Return the (X, Y) coordinate for the center point of the cell that contains the specified text.  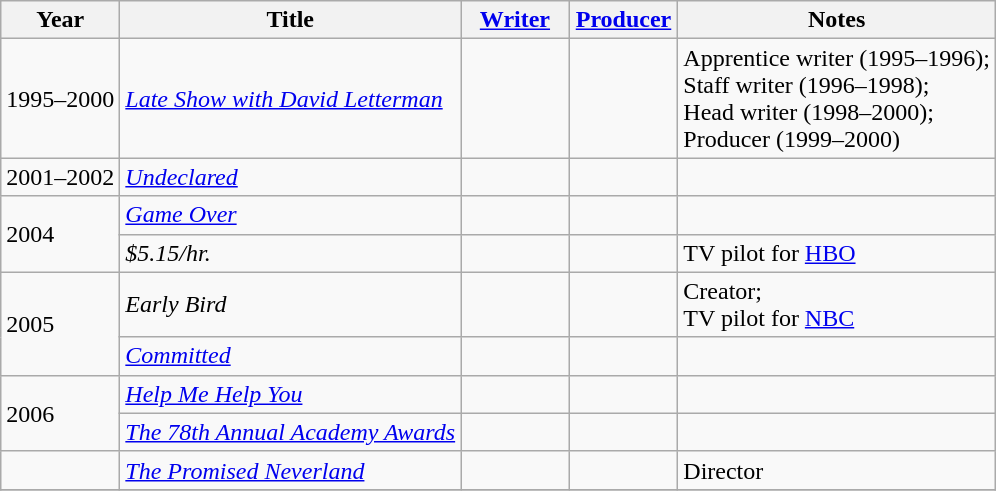
2005 (60, 324)
Year (60, 20)
Creator;TV pilot for NBC (837, 304)
2001–2002 (60, 177)
The Promised Neverland (290, 470)
Early Bird (290, 304)
Apprentice writer (1995–1996);Staff writer (1996–1998);Head writer (1998–2000);Producer (1999–2000) (837, 98)
2006 (60, 413)
Late Show with David Letterman (290, 98)
Game Over (290, 215)
Title (290, 20)
2004 (60, 234)
The 78th Annual Academy Awards (290, 432)
Writer (516, 20)
Undeclared (290, 177)
$5.15/hr. (290, 253)
Notes (837, 20)
Producer (624, 20)
Committed (290, 356)
Help Me Help You (290, 394)
TV pilot for HBO (837, 253)
1995–2000 (60, 98)
Director (837, 470)
